Identify which cell holds the provided text, then report its (x, y) central coordinate. 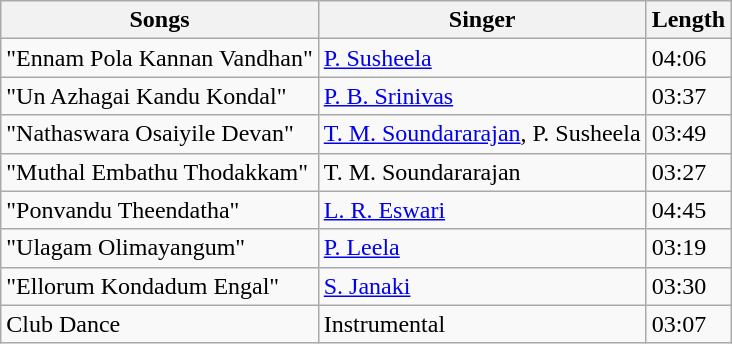
Songs (160, 20)
04:06 (688, 58)
Singer (482, 20)
"Ulagam Olimayangum" (160, 248)
03:19 (688, 248)
03:07 (688, 324)
"Ellorum Kondadum Engal" (160, 286)
T. M. Soundararajan (482, 172)
Club Dance (160, 324)
03:37 (688, 96)
Instrumental (482, 324)
Length (688, 20)
03:27 (688, 172)
"Ennam Pola Kannan Vandhan" (160, 58)
03:49 (688, 134)
P. Leela (482, 248)
"Ponvandu Theendatha" (160, 210)
04:45 (688, 210)
03:30 (688, 286)
"Muthal Embathu Thodakkam" (160, 172)
P. Susheela (482, 58)
"Nathaswara Osaiyile Devan" (160, 134)
P. B. Srinivas (482, 96)
L. R. Eswari (482, 210)
"Un Azhagai Kandu Kondal" (160, 96)
T. M. Soundararajan, P. Susheela (482, 134)
S. Janaki (482, 286)
